Locate the cell with the specified text and output its (x, y) center coordinate. 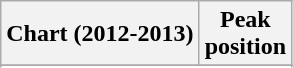
Peak position (245, 34)
Chart (2012-2013) (100, 34)
